Scan for the cell matching the given text and deliver its [X, Y] coordinate at center. 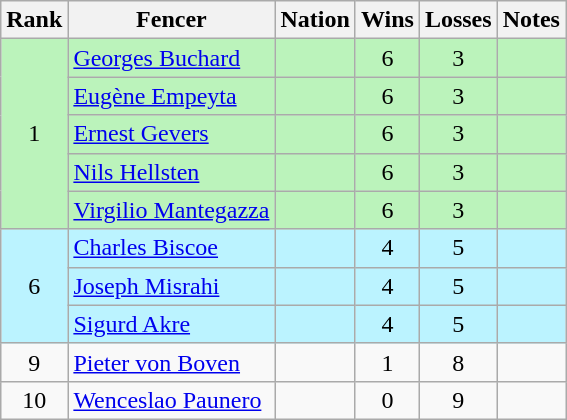
Notes [531, 20]
Nation [315, 20]
Wenceslao Paunero [172, 400]
Losses [458, 20]
Wins [387, 20]
Eugène Empeyta [172, 96]
Georges Buchard [172, 58]
0 [387, 400]
10 [34, 400]
Sigurd Akre [172, 324]
Rank [34, 20]
Pieter von Boven [172, 362]
Charles Biscoe [172, 248]
Ernest Gevers [172, 134]
Fencer [172, 20]
Nils Hellsten [172, 172]
8 [458, 362]
Joseph Misrahi [172, 286]
Virgilio Mantegazza [172, 210]
